Return (X, Y) of the center of cell containing provided text 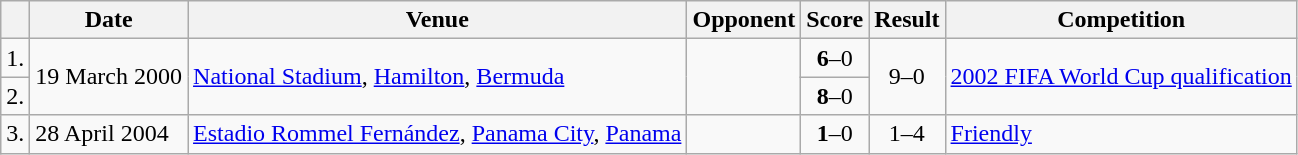
3. (16, 134)
1–0 (835, 134)
Friendly (1121, 134)
Opponent (744, 20)
Score (835, 20)
1–4 (907, 134)
28 April 2004 (109, 134)
2. (16, 96)
8–0 (835, 96)
Date (109, 20)
Result (907, 20)
Estadio Rommel Fernández, Panama City, Panama (438, 134)
2002 FIFA World Cup qualification (1121, 77)
19 March 2000 (109, 77)
Venue (438, 20)
National Stadium, Hamilton, Bermuda (438, 77)
Competition (1121, 20)
6–0 (835, 58)
1. (16, 58)
9–0 (907, 77)
